For the text-containing cell, return its midpoint in (X, Y) coordinate format. 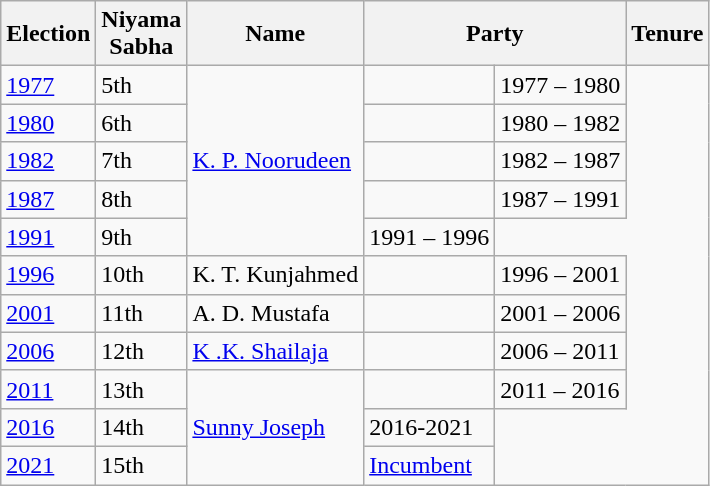
1996 (48, 275)
1987 (48, 199)
1980 – 1982 (560, 123)
K. T. Kunjahmed (276, 275)
K .K. Shailaja (276, 351)
2011 (48, 389)
8th (142, 199)
2006 (48, 351)
1996 – 2001 (560, 275)
2016-2021 (430, 427)
1982 (48, 161)
15th (142, 465)
1977 (48, 85)
1991 – 1996 (430, 237)
Incumbent (430, 465)
9th (142, 237)
5th (142, 85)
14th (142, 427)
1982 – 1987 (560, 161)
A. D. Mustafa (276, 313)
2001 (48, 313)
13th (142, 389)
10th (142, 275)
Election (48, 34)
2021 (48, 465)
2011 – 2016 (560, 389)
NiyamaSabha (142, 34)
12th (142, 351)
1980 (48, 123)
2016 (48, 427)
7th (142, 161)
Party (495, 34)
1991 (48, 237)
K. P. Noorudeen (276, 161)
1977 – 1980 (560, 85)
Name (276, 34)
2001 – 2006 (560, 313)
6th (142, 123)
1987 – 1991 (560, 199)
Tenure (668, 34)
11th (142, 313)
Sunny Joseph (276, 427)
2006 – 2011 (560, 351)
